Determine the [x, y] coordinate at the center of the cell enclosing the given text.  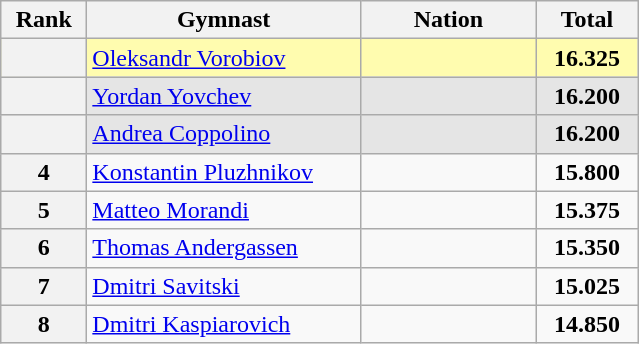
16.325 [586, 58]
Andrea Coppolino [224, 134]
Thomas Andergassen [224, 248]
Oleksandr Vorobiov [224, 58]
15.800 [586, 172]
Konstantin Pluzhnikov [224, 172]
Nation [448, 20]
Gymnast [224, 20]
5 [44, 210]
7 [44, 286]
6 [44, 248]
Total [586, 20]
Rank [44, 20]
15.375 [586, 210]
Yordan Yovchev [224, 96]
14.850 [586, 324]
15.350 [586, 248]
15.025 [586, 286]
8 [44, 324]
Dmitri Savitski [224, 286]
4 [44, 172]
Matteo Morandi [224, 210]
Dmitri Kaspiarovich [224, 324]
